Pinpoint the cell where the given text exists, returning its (X, Y) midpoint coordinate. 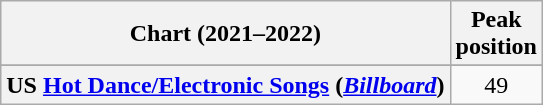
Peakposition (496, 34)
49 (496, 85)
Chart (2021–2022) (226, 34)
US Hot Dance/Electronic Songs (Billboard) (226, 85)
